Identify which cell holds the provided text, then report its [x, y] central coordinate. 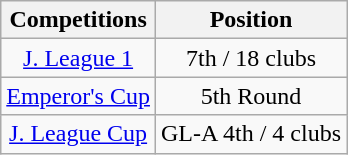
Emperor's Cup [78, 96]
GL-A 4th / 4 clubs [250, 134]
J. League 1 [78, 58]
J. League Cup [78, 134]
5th Round [250, 96]
7th / 18 clubs [250, 58]
Position [250, 20]
Competitions [78, 20]
